Capture the cell that displays the provided text and extract its (X, Y) central coordinate. 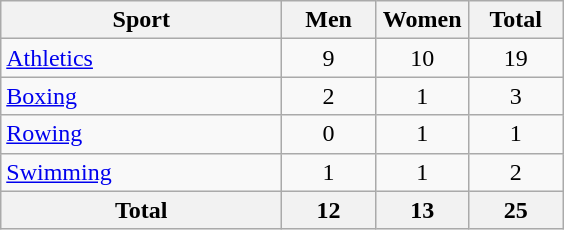
Rowing (142, 134)
13 (422, 210)
9 (329, 58)
Sport (142, 20)
25 (516, 210)
Swimming (142, 172)
Men (329, 20)
Athletics (142, 58)
19 (516, 58)
12 (329, 210)
Boxing (142, 96)
10 (422, 58)
Women (422, 20)
3 (516, 96)
0 (329, 134)
